Capture the cell that displays the provided text and extract its (x, y) central coordinate. 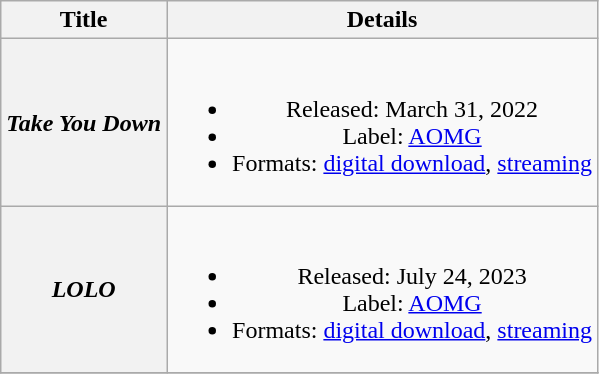
LOLO (84, 290)
Title (84, 20)
Details (382, 20)
Released: March 31, 2022Label: AOMGFormats: digital download, streaming (382, 122)
Released: July 24, 2023Label: AOMGFormats: digital download, streaming (382, 290)
Take You Down (84, 122)
